Extract the [x, y] coordinate from the center of the cell holding the provided text.  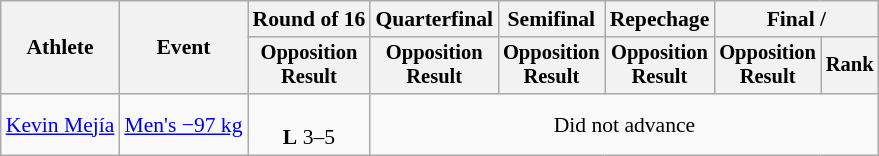
Round of 16 [310, 19]
Repechage [660, 19]
Athlete [60, 48]
Rank [850, 66]
Semifinal [552, 19]
Did not advance [624, 124]
Quarterfinal [434, 19]
Men's −97 kg [183, 124]
Event [183, 48]
Kevin Mejía [60, 124]
L 3–5 [310, 124]
Final / [796, 19]
